Determine the [x, y] coordinate at the center of the cell enclosing the given text.  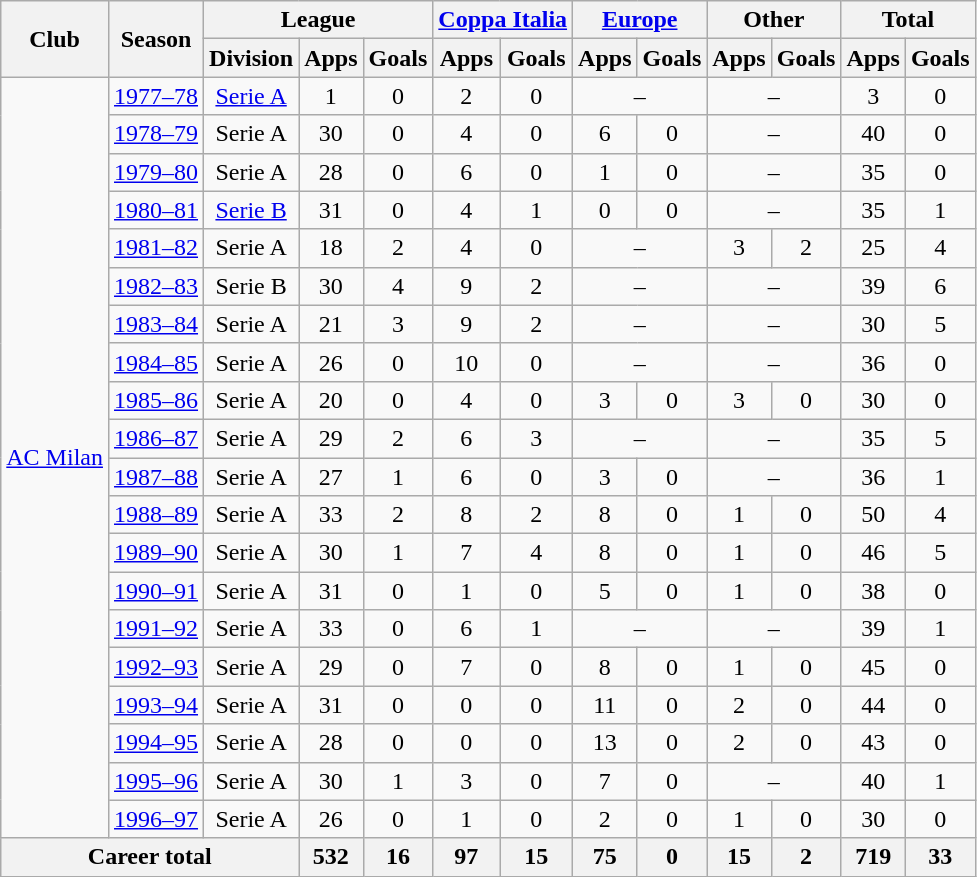
1991–92 [156, 629]
1995–96 [156, 781]
11 [605, 705]
1993–94 [156, 705]
16 [398, 857]
719 [873, 857]
Total [908, 20]
Career total [150, 857]
1980–81 [156, 210]
1989–90 [156, 553]
20 [331, 400]
AC Milan [55, 458]
1984–85 [156, 362]
1981–82 [156, 248]
League [318, 20]
21 [331, 324]
Europe [640, 20]
Season [156, 39]
1996–97 [156, 819]
50 [873, 515]
13 [605, 743]
Division [252, 58]
1978–79 [156, 134]
45 [873, 667]
27 [331, 477]
44 [873, 705]
1992–93 [156, 667]
1979–80 [156, 172]
1986–87 [156, 438]
1977–78 [156, 96]
1982–83 [156, 286]
1994–95 [156, 743]
532 [331, 857]
1985–86 [156, 400]
Club [55, 39]
1990–91 [156, 591]
1988–89 [156, 515]
46 [873, 553]
1983–84 [156, 324]
25 [873, 248]
75 [605, 857]
38 [873, 591]
97 [466, 857]
18 [331, 248]
10 [466, 362]
43 [873, 743]
Other [774, 20]
Coppa Italia [503, 20]
1987–88 [156, 477]
